Return (X, Y) of the center of cell containing provided text 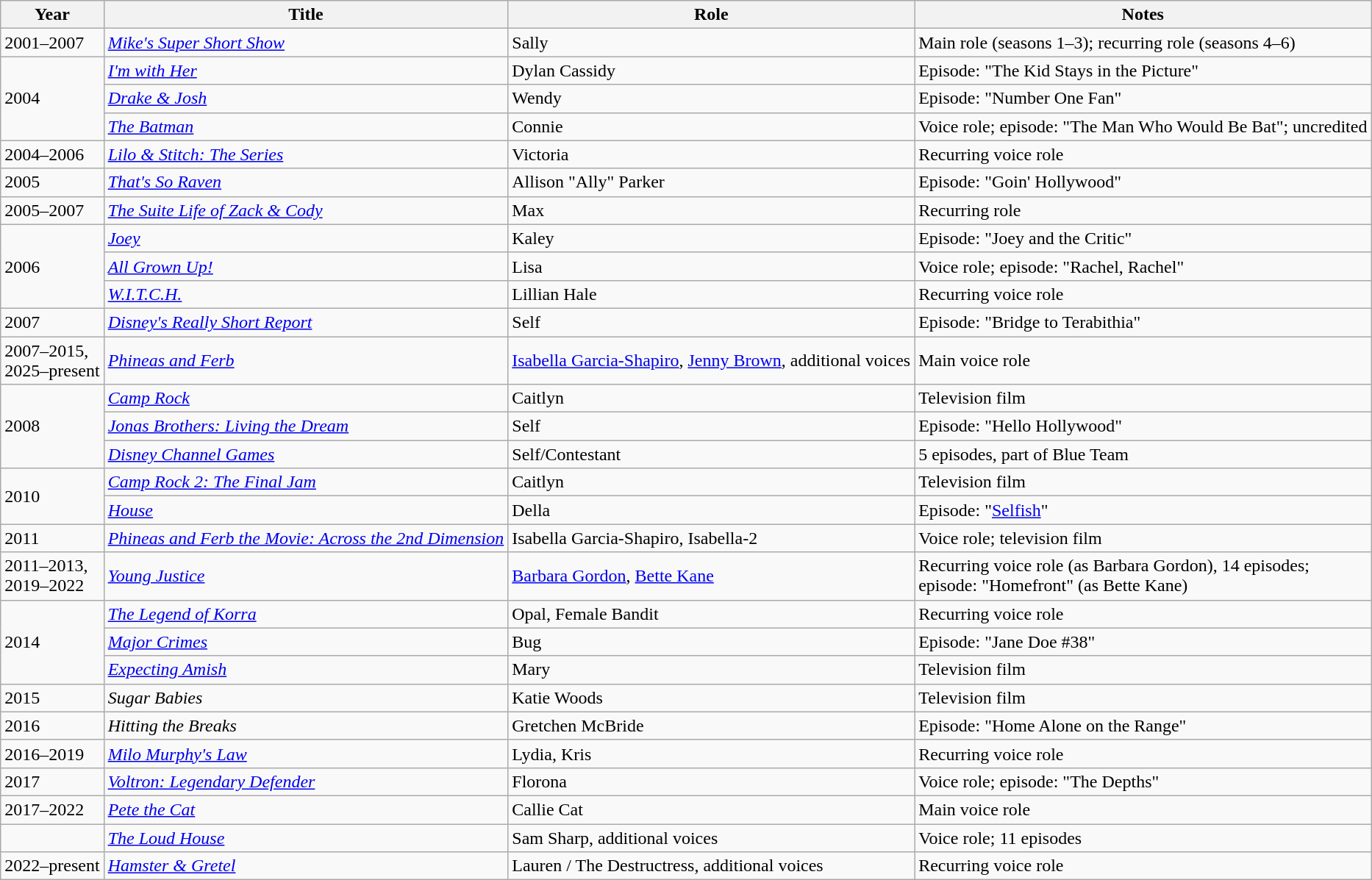
2004 (52, 99)
Episode: "Hello Hollywood" (1143, 426)
Isabella Garcia-Shapiro, Isabella-2 (712, 538)
2010 (52, 496)
Episode: "The Kid Stays in the Picture" (1143, 71)
2014 (52, 642)
Lauren / The Destructress, additional voices (712, 866)
Joey (306, 238)
Episode: "Goin' Hollywood" (1143, 182)
Dylan Cassidy (712, 71)
Katie Woods (712, 698)
2015 (52, 698)
2004–2006 (52, 154)
Phineas and Ferb (306, 360)
Florona (712, 781)
Voltron: Legendary Defender (306, 781)
Milo Murphy's Law (306, 754)
Jonas Brothers: Living the Dream (306, 426)
The Batman (306, 126)
Self/Contestant (712, 454)
Camp Rock 2: The Final Jam (306, 482)
2005 (52, 182)
Title (306, 15)
Lillian Hale (712, 294)
Barbara Gordon, Bette Kane (712, 576)
Episode: "Home Alone on the Range" (1143, 726)
2017–2022 (52, 809)
The Loud House (306, 837)
The Legend of Korra (306, 614)
Isabella Garcia-Shapiro, Jenny Brown, additional voices (712, 360)
Della (712, 510)
Episode: "Joey and the Critic" (1143, 238)
2016 (52, 726)
Sam Sharp, additional voices (712, 837)
Voice role; episode: "The Man Who Would Be Bat"; uncredited (1143, 126)
Lisa (712, 266)
That's So Raven (306, 182)
Victoria (712, 154)
Drake & Josh (306, 99)
2016–2019 (52, 754)
5 episodes, part of Blue Team (1143, 454)
Sally (712, 43)
Episode: "Bridge to Terabithia" (1143, 322)
The Suite Life of Zack & Cody (306, 210)
Voice role; episode: "The Depths" (1143, 781)
2007–2015,2025–present (52, 360)
Disney's Really Short Report (306, 322)
Expecting Amish (306, 670)
Hitting the Breaks (306, 726)
2007 (52, 322)
Episode: "Number One Fan" (1143, 99)
2008 (52, 426)
2011–2013,2019–2022 (52, 576)
House (306, 510)
Major Crimes (306, 642)
Notes (1143, 15)
2001–2007 (52, 43)
Wendy (712, 99)
Gretchen McBride (712, 726)
Connie (712, 126)
Opal, Female Bandit (712, 614)
Bug (712, 642)
Camp Rock (306, 398)
Pete the Cat (306, 809)
Hamster & Gretel (306, 866)
I'm with Her (306, 71)
2011 (52, 538)
2006 (52, 266)
Allison "Ally" Parker (712, 182)
Year (52, 15)
Episode: "Jane Doe #38" (1143, 642)
Lydia, Kris (712, 754)
Disney Channel Games (306, 454)
Callie Cat (712, 809)
Recurring role (1143, 210)
2017 (52, 781)
Sugar Babies (306, 698)
Voice role; television film (1143, 538)
W.I.T.C.H. (306, 294)
All Grown Up! (306, 266)
2005–2007 (52, 210)
Mary (712, 670)
Main role (seasons 1–3); recurring role (seasons 4–6) (1143, 43)
Recurring voice role (as Barbara Gordon), 14 episodes; episode: "Homefront" (as Bette Kane) (1143, 576)
Mike's Super Short Show (306, 43)
Lilo & Stitch: The Series (306, 154)
Kaley (712, 238)
Role (712, 15)
2022–present (52, 866)
Young Justice (306, 576)
Phineas and Ferb the Movie: Across the 2nd Dimension (306, 538)
Voice role; episode: "Rachel, Rachel" (1143, 266)
Max (712, 210)
Voice role; 11 episodes (1143, 837)
Episode: "Selfish" (1143, 510)
